Search for the cell housing the specified text and yield its [X, Y] center coordinate. 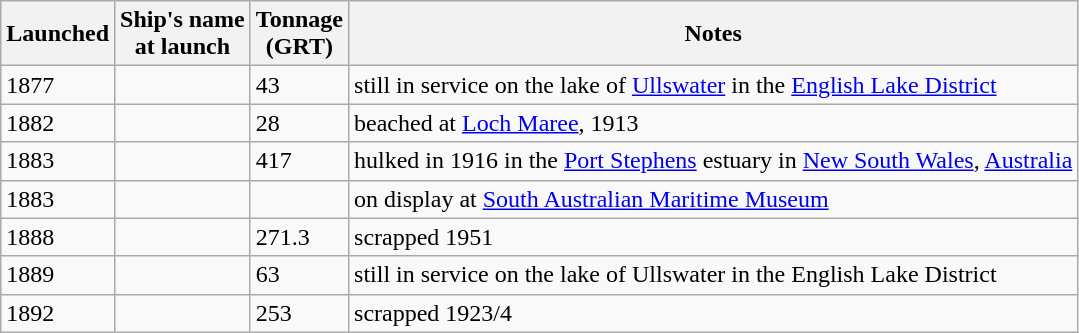
on display at South Australian Maritime Museum [714, 199]
Ship's nameat launch [183, 34]
scrapped 1923/4 [714, 313]
1882 [58, 123]
1888 [58, 237]
63 [299, 275]
Tonnage(GRT) [299, 34]
43 [299, 85]
1892 [58, 313]
271.3 [299, 237]
beached at Loch Maree, 1913 [714, 123]
1889 [58, 275]
1877 [58, 85]
Launched [58, 34]
Notes [714, 34]
28 [299, 123]
253 [299, 313]
417 [299, 161]
scrapped 1951 [714, 237]
hulked in 1916 in the Port Stephens estuary in New South Wales, Australia [714, 161]
